Return the [X, Y] coordinate for the center point of the cell that contains the specified text.  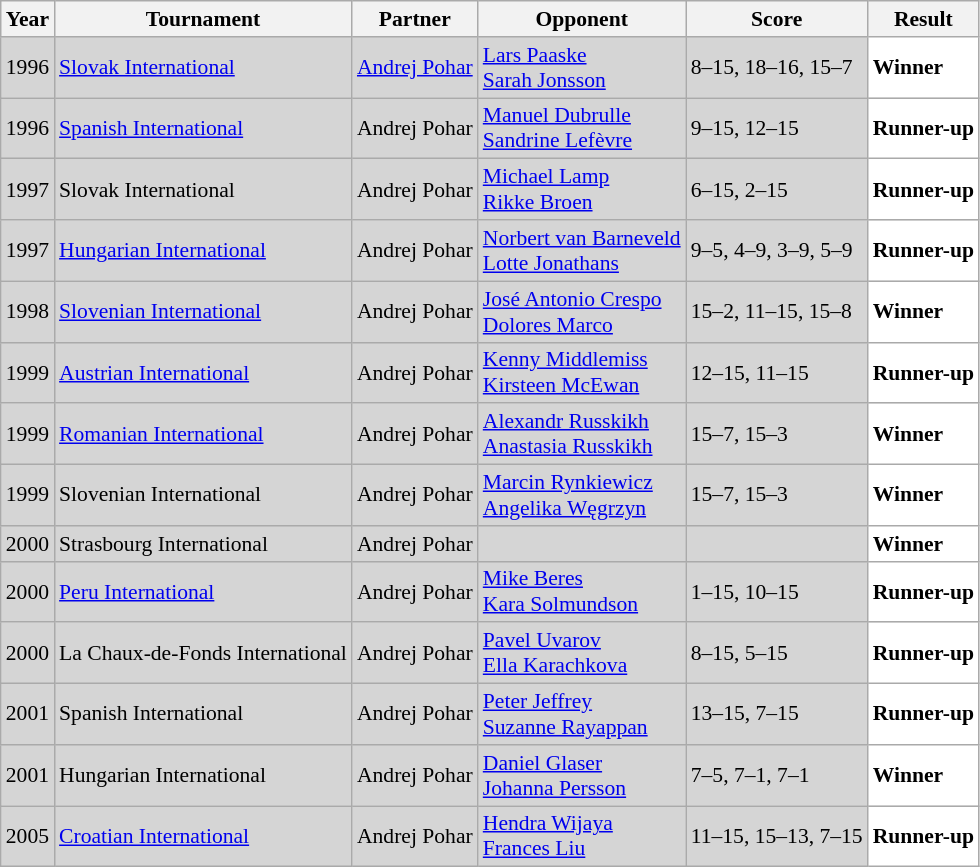
Alexandr Russkikh Anastasia Russkikh [582, 434]
Croatian International [203, 836]
1–15, 10–15 [777, 592]
Marcin Rynkiewicz Angelika Węgrzyn [582, 496]
1998 [28, 312]
2005 [28, 836]
Pavel Uvarov Ella Karachkova [582, 654]
Romanian International [203, 434]
Daniel Glaser Johanna Persson [582, 776]
José Antonio Crespo Dolores Marco [582, 312]
Score [777, 19]
Manuel Dubrulle Sandrine Lefèvre [582, 128]
9–5, 4–9, 3–9, 5–9 [777, 250]
Peter Jeffrey Suzanne Rayappan [582, 714]
Partner [415, 19]
13–15, 7–15 [777, 714]
Hendra Wijaya Frances Liu [582, 836]
Tournament [203, 19]
Lars Paaske Sarah Jonsson [582, 68]
Year [28, 19]
Mike Beres Kara Solmundson [582, 592]
Peru International [203, 592]
8–15, 5–15 [777, 654]
Kenny Middlemiss Kirsteen McEwan [582, 372]
7–5, 7–1, 7–1 [777, 776]
6–15, 2–15 [777, 190]
Michael Lamp Rikke Broen [582, 190]
Result [924, 19]
Norbert van Barneveld Lotte Jonathans [582, 250]
Opponent [582, 19]
Austrian International [203, 372]
15–2, 11–15, 15–8 [777, 312]
12–15, 11–15 [777, 372]
8–15, 18–16, 15–7 [777, 68]
Strasbourg International [203, 544]
9–15, 12–15 [777, 128]
La Chaux-de-Fonds International [203, 654]
11–15, 15–13, 7–15 [777, 836]
